Return the (x, y) coordinate for the center point of the cell that contains the specified text.  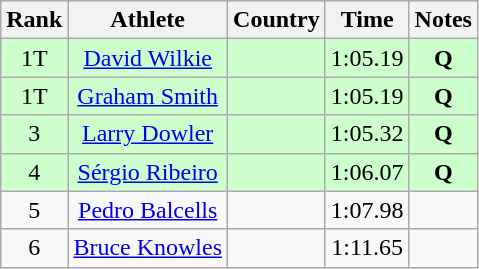
Pedro Balcells (148, 210)
Sérgio Ribeiro (148, 172)
1:06.07 (367, 172)
1:07.98 (367, 210)
Bruce Knowles (148, 248)
Notes (443, 20)
1:05.32 (367, 134)
Rank (34, 20)
6 (34, 248)
3 (34, 134)
4 (34, 172)
5 (34, 210)
Time (367, 20)
1:11.65 (367, 248)
Athlete (148, 20)
Graham Smith (148, 96)
Country (277, 20)
David Wilkie (148, 58)
Larry Dowler (148, 134)
